Capture the cell that displays the provided text and extract its (x, y) central coordinate. 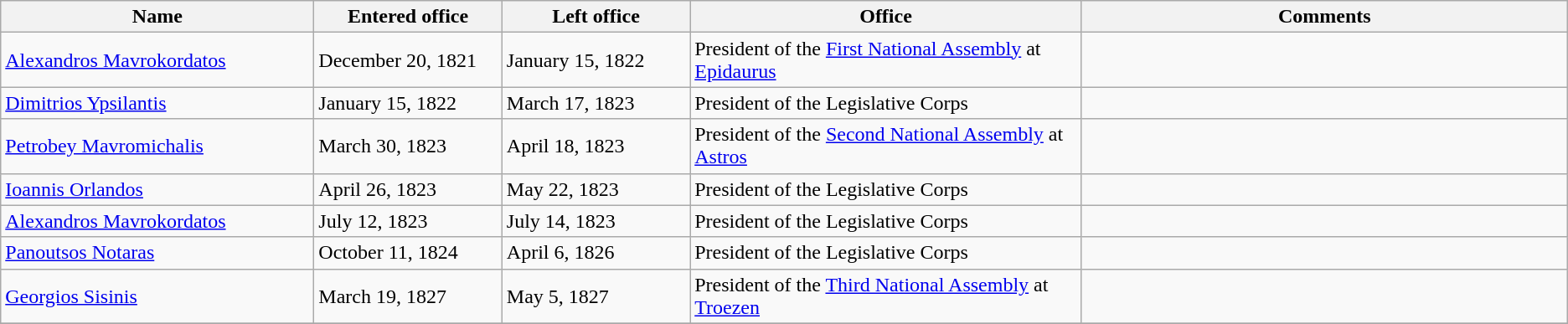
Office (886, 17)
Panoutsos Notaras (157, 253)
July 14, 1823 (596, 221)
October 11, 1824 (408, 253)
Georgios Sisinis (157, 296)
Left office (596, 17)
April 18, 1823 (596, 146)
President of the Third National Assembly at Troezen (886, 296)
March 30, 1823 (408, 146)
Dimitrios Ypsilantis (157, 103)
May 22, 1823 (596, 189)
Entered office (408, 17)
President of the Second National Assembly at Astros (886, 146)
Comments (1324, 17)
March 17, 1823 (596, 103)
December 20, 1821 (408, 60)
May 5, 1827 (596, 296)
March 19, 1827 (408, 296)
President of the First National Assembly at Epidaurus (886, 60)
April 6, 1826 (596, 253)
Petrobey Mavromichalis (157, 146)
July 12, 1823 (408, 221)
Ioannis Orlandos (157, 189)
April 26, 1823 (408, 189)
Name (157, 17)
